Pinpoint the cell where the given text exists, returning its [X, Y] midpoint coordinate. 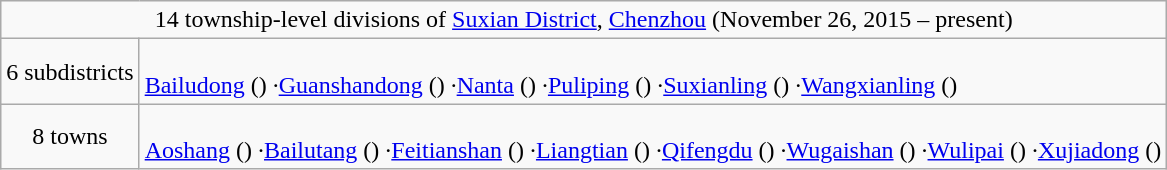
Bailudong () ·Guanshandong () ·Nanta () ·Puliping () ·Suxianling () ·Wangxianling () [653, 72]
14 township-level divisions of Suxian District, Chenzhou (November 26, 2015 – present) [584, 20]
6 subdistricts [70, 72]
8 towns [70, 136]
Aoshang () ·Bailutang () ·Feitianshan () ·Liangtian () ·Qifengdu () ·Wugaishan () ·Wulipai () ·Xujiadong () [653, 136]
